Scan for the cell matching the given text and deliver its [X, Y] coordinate at center. 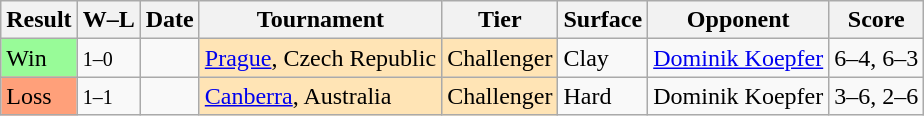
Surface [603, 20]
Score [876, 20]
Canberra, Australia [320, 96]
1–1 [108, 96]
Tournament [320, 20]
3–6, 2–6 [876, 96]
Tier [500, 20]
6–4, 6–3 [876, 58]
Clay [603, 58]
Win [39, 58]
Date [170, 20]
Hard [603, 96]
1–0 [108, 58]
Prague, Czech Republic [320, 58]
Result [39, 20]
W–L [108, 20]
Loss [39, 96]
Opponent [738, 20]
